Detect which cell encompasses the target text, then output its (X, Y) center coordinate. 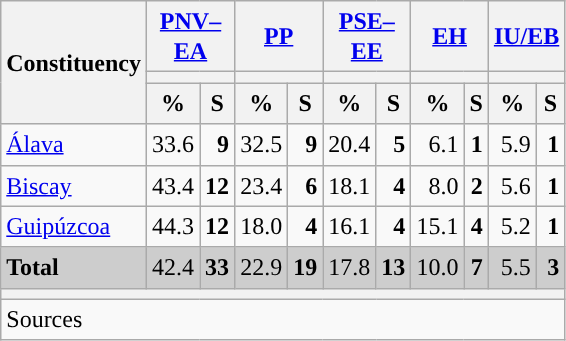
Biscay (74, 186)
Constituency (74, 62)
5 (394, 144)
IU/EB (526, 36)
15.1 (438, 226)
18.1 (350, 186)
PSE–EE (367, 36)
PP (279, 36)
5.5 (512, 268)
17.8 (350, 268)
18.0 (262, 226)
10.0 (438, 268)
43.4 (172, 186)
EH (450, 36)
3 (550, 268)
42.4 (172, 268)
22.9 (262, 268)
5.9 (512, 144)
8.0 (438, 186)
44.3 (172, 226)
6.1 (438, 144)
PNV–EA (190, 36)
2 (476, 186)
23.4 (262, 186)
5.6 (512, 186)
Sources (283, 320)
33 (218, 268)
Guipúzcoa (74, 226)
20.4 (350, 144)
Álava (74, 144)
32.5 (262, 144)
6 (306, 186)
5.2 (512, 226)
Total (74, 268)
33.6 (172, 144)
13 (394, 268)
19 (306, 268)
16.1 (350, 226)
7 (476, 268)
